Search for the cell housing the specified text and yield its (X, Y) center coordinate. 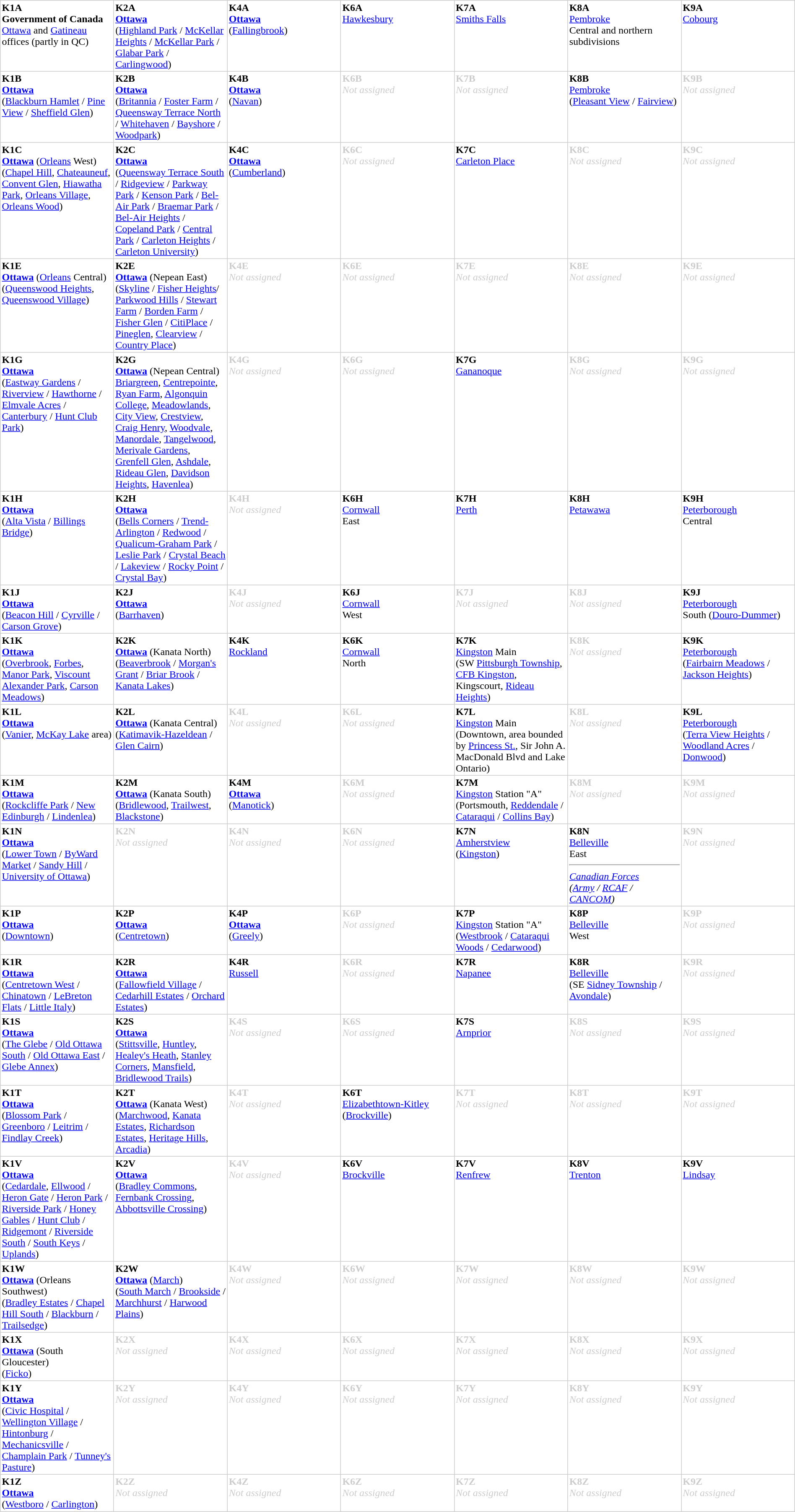
K4JNot assigned (284, 609)
K4AOttawa(Fallingbrook) (284, 36)
K8GNot assigned (625, 422)
K7TNot assigned (511, 1121)
K9SNot assigned (738, 1050)
K7RNapanee (511, 984)
K7MKingston Station "A"(Portsmouth, Reddendale / Cataraqui / Collins Bay) (511, 800)
K2HOttawa(Bells Corners / Trend-Arlington / Redwood / Qualicum-Graham Park / Leslie Park / Crystal Beach / Lakeview / Rocky Point / Crystal Bay) (170, 538)
K8YNot assigned (625, 1428)
K7SArnprior (511, 1050)
K9ZNot assigned (738, 1493)
K1TOttawa(Blossom Park / Greenboro / Leitrim / Findlay Creek) (57, 1121)
K7BNot assigned (511, 107)
K8MNot assigned (625, 800)
K8ENot assigned (625, 306)
K4YNot assigned (284, 1428)
K6SNot assigned (397, 1050)
K4POttawa(Greely) (284, 930)
K8KNot assigned (625, 669)
K1AGovernment of CanadaOttawa and Gatineau offices (partly in QC) (57, 36)
K8VTrenton (625, 1209)
K6RNot assigned (397, 984)
K2POttawa(Centretown) (170, 930)
K2JOttawa(Barrhaven) (170, 609)
K7ENot assigned (511, 306)
K1JOttawa(Beacon Hill / Cyrville / Carson Grove) (57, 609)
K8HPetawawa (625, 538)
K9VLindsay (738, 1209)
K7PKingston Station "A"(Westbrook / Cataraqui Woods / Cedarwood) (511, 930)
K1POttawa(Downtown) (57, 930)
K9PNot assigned (738, 930)
K9GNot assigned (738, 422)
K2VOttawa (Bradley Commons, Fernbank Crossing, Abbottsville Crossing) (170, 1209)
K8TNot assigned (625, 1121)
K7LKingston Main(Downtown, area bounded by Princess St., Sir John A. MacDonald Blvd and Lake Ontario) (511, 740)
K4SNot assigned (284, 1050)
K6XNot assigned (397, 1357)
K7ZNot assigned (511, 1493)
K2TOttawa (Kanata West)(Marchwood, Kanata Estates, Richardson Estates, Heritage Hills, Arcadia) (170, 1121)
K6HCornwallEast (397, 538)
K1EOttawa (Orleans Central)(Queenswood Heights, Queenswood Village) (57, 306)
K8WNot assigned (625, 1297)
K8CNot assigned (625, 201)
K4KRockland (284, 669)
K2XNot assigned (170, 1357)
K4LNot assigned (284, 740)
K1LOttawa(Vanier, McKay Lake area) (57, 740)
K9JPeterboroughSouth (Douro-Dummer) (738, 609)
K9BNot assigned (738, 107)
K7ASmiths Falls (511, 36)
K1MOttawa(Rockcliffe Park / New Edinburgh / Lindenlea) (57, 800)
K2LOttawa (Kanata Central)(Katimavik-Hazeldean / Glen Cairn) (170, 740)
K8ZNot assigned (625, 1493)
K6MNot assigned (397, 800)
K6YNot assigned (397, 1428)
K9ACobourg (738, 36)
K2ROttawa(Fallowfield Village / Cedarhill Estates / Orchard Estates) (170, 984)
K9CNot assigned (738, 201)
K4ZNot assigned (284, 1493)
K9TNot assigned (738, 1121)
K7VRenfrew (511, 1209)
K1ROttawa(Centretown West / Chinatown / LeBreton Flats / Little Italy) (57, 984)
K4XNot assigned (284, 1357)
K6KCornwallNorth (397, 669)
K9LPeterborough(Terra View Heights / Woodland Acres / Donwood) (738, 740)
K6GNot assigned (397, 422)
K2SOttawa(Stittsville, Huntley, Healey's Heath, Stanley Corners, Mansfield, Bridlewood Trails) (170, 1050)
K2MOttawa (Kanata South)(Bridlewood, Trailwest, Blackstone) (170, 800)
K4TNot assigned (284, 1121)
K7CCarleton Place (511, 201)
K1ZOttawa(Westboro / Carlington) (57, 1493)
K9XNot assigned (738, 1357)
K6JCornwallWest (397, 609)
K1WOttawa (Orleans Southwest)(Bradley Estates / Chapel Hill South / Blackburn / Trailsedge) (57, 1297)
K2WOttawa (March) (South March / Brookside / Marchhurst / Harwood Plains) (170, 1297)
K1BOttawa(Blackburn Hamlet / Pine View / Sheffield Glen) (57, 107)
K8JNot assigned (625, 609)
K6CNot assigned (397, 201)
K7HPerth (511, 538)
K9MNot assigned (738, 800)
K4COttawa(Cumberland) (284, 201)
K4GNot assigned (284, 422)
K2YNot assigned (170, 1428)
K4RRussell (284, 984)
K4HNot assigned (284, 538)
K4VNot assigned (284, 1209)
K6AHawkesbury (397, 36)
K1NOttawa(Lower Town / ByWard Market / Sandy Hill / University of Ottawa) (57, 865)
K6VBrockville (397, 1209)
K9HPeterboroughCentral (738, 538)
K9RNot assigned (738, 984)
K9NNot assigned (738, 865)
K7JNot assigned (511, 609)
K1GOttawa(Eastway Gardens / Riverview / Hawthorne / Elmvale Acres / Canterbury / Hunt Club Park) (57, 422)
K6LNot assigned (397, 740)
K1COttawa (Orleans West) (Chapel Hill, Chateauneuf, Convent Glen, Hiawatha Park, Orleans Village, Orleans Wood) (57, 201)
K8SNot assigned (625, 1050)
K2KOttawa (Kanata North) (Beaverbrook / Morgan's Grant / Briar Brook / Kanata Lakes) (170, 669)
K9YNot assigned (738, 1428)
K7YNot assigned (511, 1428)
K2NNot assigned (170, 865)
K4MOttawa(Manotick) (284, 800)
K8RBelleville(SE Sidney Township / Avondale) (625, 984)
K6ZNot assigned (397, 1493)
K9ENot assigned (738, 306)
K6TElizabethtown-Kitley(Brockville) (397, 1121)
K8APembrokeCentral and northern subdivisions (625, 36)
K7WNot assigned (511, 1297)
K9KPeterborough(Fairbairn Meadows / Jackson Heights) (738, 669)
K1KOttawa(Overbrook, Forbes, Manor Park, Viscount Alexander Park, Carson Meadows) (57, 669)
K7GGananoque (511, 422)
K6WNot assigned (397, 1297)
K1XOttawa (South Gloucester)(Ficko) (57, 1357)
K2AOttawa(Highland Park / McKellar Heights / McKellar Park / Glabar Park / Carlingwood) (170, 36)
K4NNot assigned (284, 865)
K6PNot assigned (397, 930)
K1YOttawa(Civic Hospital / Wellington Village / Hintonburg / Mechanicsville / Champlain Park / Tunney's Pasture) (57, 1428)
K6NNot assigned (397, 865)
K1SOttawa(The Glebe / Old Ottawa South / Old Ottawa East / Glebe Annex) (57, 1050)
K6ENot assigned (397, 306)
K8BPembroke(Pleasant View / Fairview) (625, 107)
K8NBellevilleEastCanadian Forces(Army / RCAF / CANCOM) (625, 865)
K2ZNot assigned (170, 1493)
K2BOttawa(Britannia / Foster Farm / Queensway Terrace North / Whitehaven / Bayshore / Woodpark) (170, 107)
K7XNot assigned (511, 1357)
K7KKingston Main(SW Pittsburgh Township, CFB Kingston, Kingscourt, Rideau Heights) (511, 669)
K4WNot assigned (284, 1297)
K8PBellevilleWest (625, 930)
K4ENot assigned (284, 306)
K9WNot assigned (738, 1297)
K6BNot assigned (397, 107)
K8LNot assigned (625, 740)
K4BOttawa(Navan) (284, 107)
K7NAmherstview(Kingston) (511, 865)
K1HOttawa(Alta Vista / Billings Bridge) (57, 538)
K8XNot assigned (625, 1357)
